Find where the given text appears and provide that cell's center as [X, Y] coordinate. 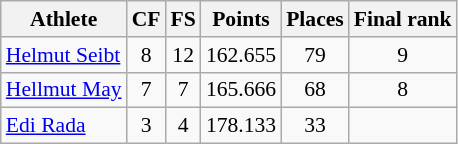
9 [403, 55]
33 [315, 126]
Edi Rada [64, 126]
79 [315, 55]
165.666 [241, 90]
Hellmut May [64, 90]
CF [146, 19]
Final rank [403, 19]
68 [315, 90]
12 [182, 55]
162.655 [241, 55]
3 [146, 126]
Helmut Seibt [64, 55]
Athlete [64, 19]
178.133 [241, 126]
4 [182, 126]
Points [241, 19]
Places [315, 19]
FS [182, 19]
